Search for the cell housing the specified text and yield its [X, Y] center coordinate. 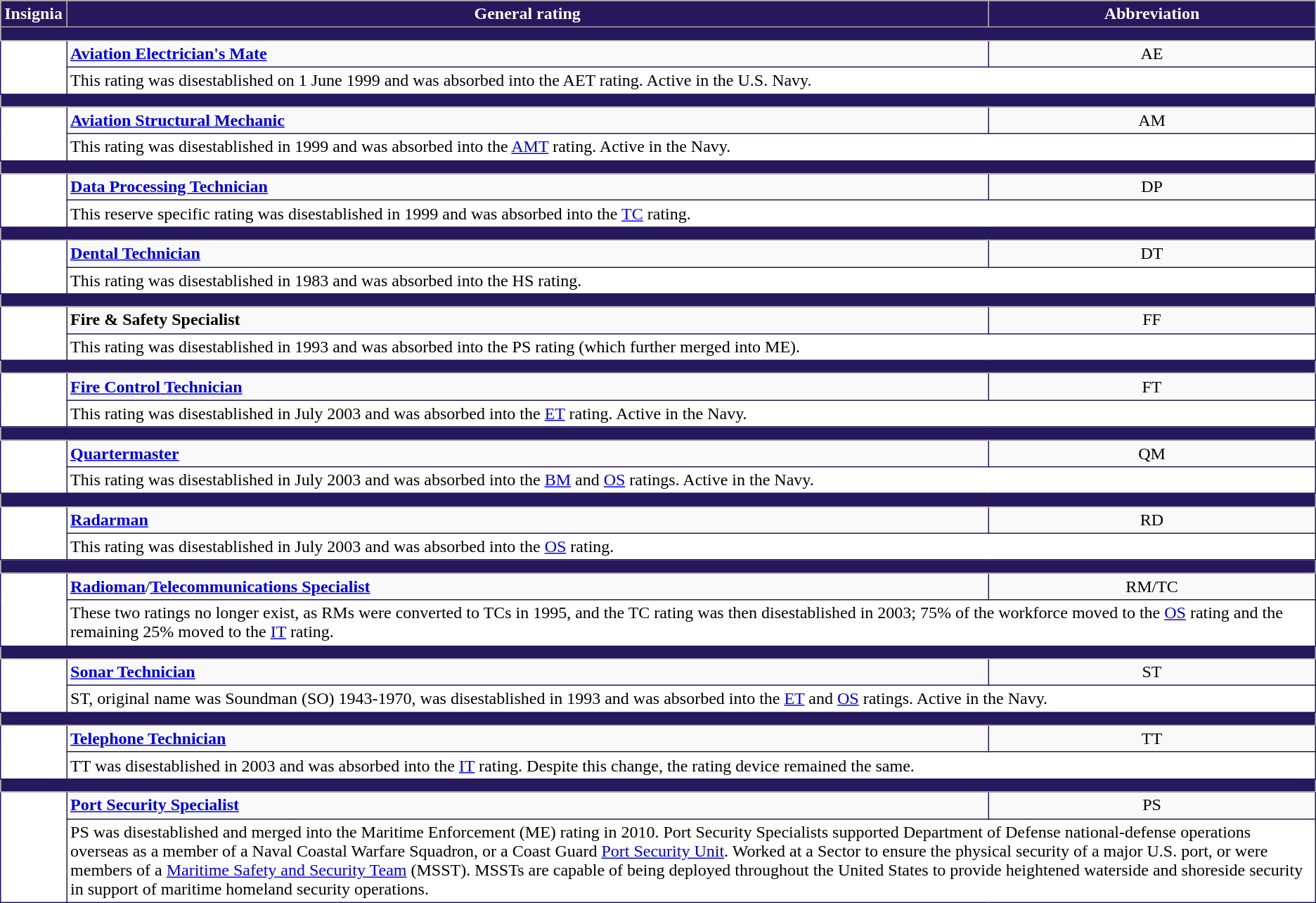
DT [1152, 253]
Radioman/Telecommunications Specialist [527, 587]
Dental Technician [527, 253]
Aviation Structural Mechanic [527, 120]
Telephone Technician [527, 738]
This rating was disestablished in 1983 and was absorbed into the HS rating. [692, 281]
ST [1152, 672]
TT was disestablished in 2003 and was absorbed into the IT rating. Despite this change, the rating device remained the same. [692, 765]
This rating was disestablished in July 2003 and was absorbed into the ET rating. Active in the Navy. [692, 414]
Radarman [527, 520]
AE [1152, 53]
Data Processing Technician [527, 187]
AM [1152, 120]
Insignia [34, 14]
PS [1152, 805]
This rating was disestablished in 1999 and was absorbed into the AMT rating. Active in the Navy. [692, 147]
FT [1152, 387]
ST, original name was Soundman (SO) 1943-1970, was disestablished in 1993 and was absorbed into the ET and OS ratings. Active in the Navy. [692, 699]
Sonar Technician [527, 672]
RM/TC [1152, 587]
RD [1152, 520]
General rating [527, 14]
This rating was disestablished on 1 June 1999 and was absorbed into the AET rating. Active in the U.S. Navy. [692, 80]
Abbreviation [1152, 14]
This rating was disestablished in 1993 and was absorbed into the PS rating (which further merged into ME). [692, 347]
Aviation Electrician's Mate [527, 53]
This rating was disestablished in July 2003 and was absorbed into the OS rating. [692, 546]
QM [1152, 454]
Quartermaster [527, 454]
This reserve specific rating was disestablished in 1999 and was absorbed into the TC rating. [692, 214]
FF [1152, 320]
Fire Control Technician [527, 387]
Port Security Specialist [527, 805]
DP [1152, 187]
This rating was disestablished in July 2003 and was absorbed into the BM and OS ratings. Active in the Navy. [692, 480]
TT [1152, 738]
Fire & Safety Specialist [527, 320]
